From the cell containing the given text, extract its center point as [X, Y] coordinate. 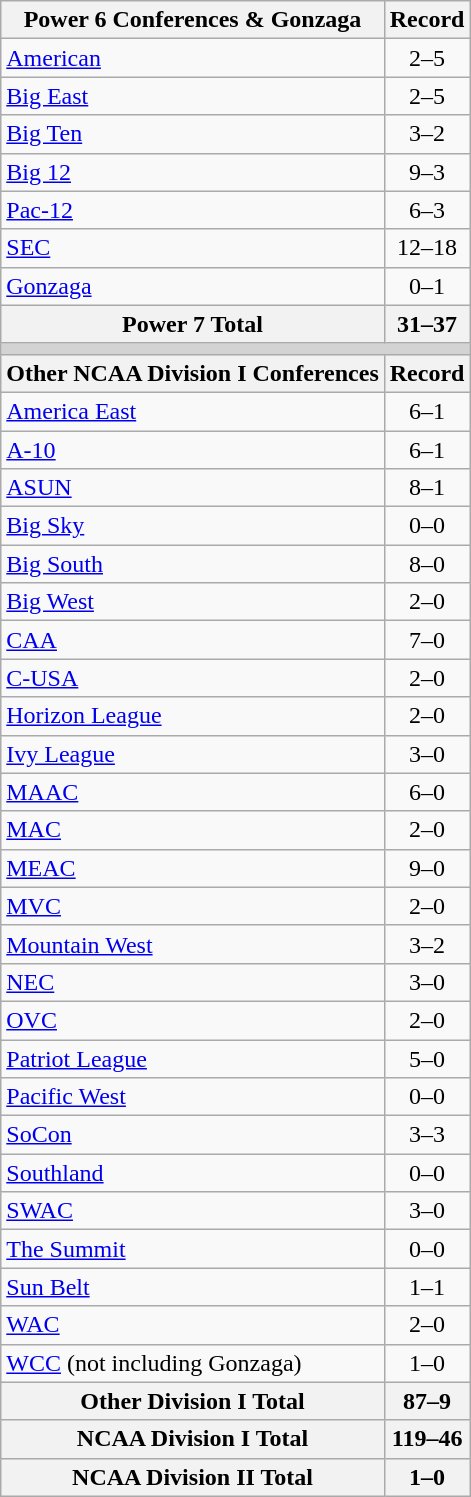
Other Division I Total [193, 1401]
Patriot League [193, 1059]
Big 12 [193, 172]
NCAA Division II Total [193, 1477]
Southland [193, 1173]
Big Sky [193, 526]
6–3 [427, 210]
8–0 [427, 564]
31–37 [427, 324]
12–18 [427, 248]
Big Ten [193, 134]
Pac-12 [193, 210]
NEC [193, 982]
A-10 [193, 449]
Sun Belt [193, 1287]
Power 6 Conferences & Gonzaga [193, 20]
Power 7 Total [193, 324]
Horizon League [193, 716]
8–1 [427, 488]
America East [193, 411]
5–0 [427, 1059]
OVC [193, 1020]
MEAC [193, 868]
WCC (not including Gonzaga) [193, 1363]
3–3 [427, 1135]
119–46 [427, 1439]
Other NCAA Division I Conferences [193, 373]
87–9 [427, 1401]
Big West [193, 602]
Big South [193, 564]
9–3 [427, 172]
WAC [193, 1325]
Gonzaga [193, 286]
C-USA [193, 678]
9–0 [427, 868]
CAA [193, 640]
Ivy League [193, 754]
Mountain West [193, 944]
1–1 [427, 1287]
ASUN [193, 488]
0–1 [427, 286]
7–0 [427, 640]
MAAC [193, 792]
6–0 [427, 792]
Big East [193, 96]
Pacific West [193, 1097]
NCAA Division I Total [193, 1439]
SoCon [193, 1135]
The Summit [193, 1249]
SWAC [193, 1211]
MAC [193, 830]
SEC [193, 248]
MVC [193, 906]
American [193, 58]
